Capture the cell that displays the provided text and extract its (x, y) central coordinate. 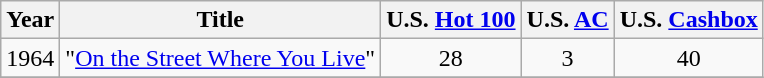
"On the Street Where You Live" (220, 58)
40 (688, 58)
28 (451, 58)
U.S. AC (568, 20)
U.S. Cashbox (688, 20)
1964 (30, 58)
3 (568, 58)
Year (30, 20)
Title (220, 20)
U.S. Hot 100 (451, 20)
